Output the [X, Y] coordinate of the center of the cell containing the given text.  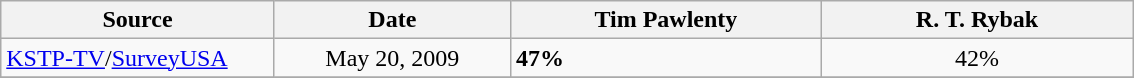
Source [138, 20]
Date [392, 20]
42% [976, 58]
R. T. Rybak [976, 20]
May 20, 2009 [392, 58]
Tim Pawlenty [666, 20]
47% [666, 58]
KSTP-TV/SurveyUSA [138, 58]
